Extract the [X, Y] coordinate from the center of the cell holding the provided text.  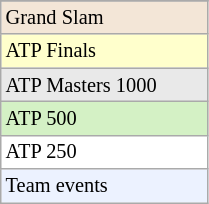
Grand Slam [104, 17]
Team events [104, 186]
ATP 500 [104, 118]
ATP Finals [104, 51]
ATP Masters 1000 [104, 85]
ATP 250 [104, 152]
